Scan for the cell matching the given text and deliver its [X, Y] coordinate at center. 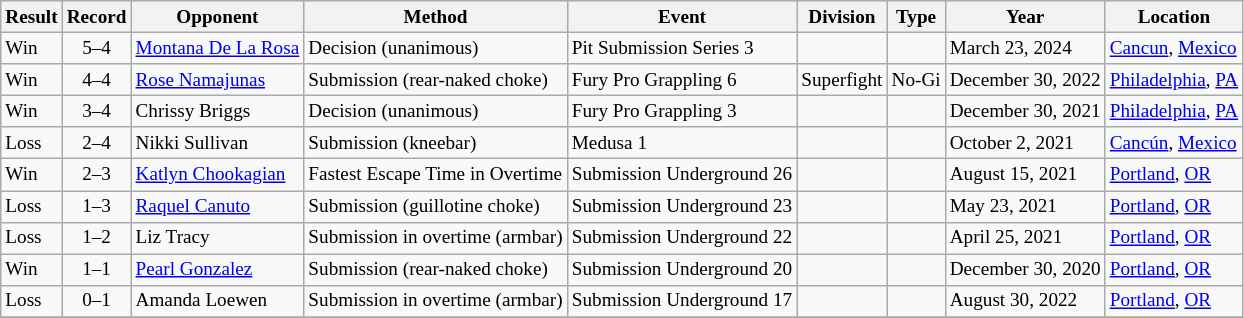
Fastest Escape Time in Overtime [436, 175]
May 23, 2021 [1025, 206]
1–2 [96, 238]
October 2, 2021 [1025, 143]
December 30, 2021 [1025, 111]
1–1 [96, 270]
Type [916, 17]
Liz Tracy [218, 238]
December 30, 2020 [1025, 270]
Method [436, 17]
Submission Underground 26 [682, 175]
Year [1025, 17]
1–3 [96, 206]
Opponent [218, 17]
Pit Submission Series 3 [682, 48]
Cancun, Mexico [1174, 48]
Chrissy Briggs [218, 111]
5–4 [96, 48]
3–4 [96, 111]
December 30, 2022 [1025, 80]
Medusa 1 [682, 143]
Submission Underground 23 [682, 206]
Submission (kneebar) [436, 143]
Montana De La Rosa [218, 48]
4–4 [96, 80]
2–4 [96, 143]
Fury Pro Grappling 6 [682, 80]
Amanda Loewen [218, 301]
2–3 [96, 175]
Rose Namajunas [218, 80]
August 15, 2021 [1025, 175]
Submission Underground 17 [682, 301]
August 30, 2022 [1025, 301]
0–1 [96, 301]
Result [32, 17]
Fury Pro Grappling 3 [682, 111]
March 23, 2024 [1025, 48]
April 25, 2021 [1025, 238]
Submission Underground 20 [682, 270]
Event [682, 17]
Submission Underground 22 [682, 238]
Record [96, 17]
Cancún, Mexico [1174, 143]
No-Gi [916, 80]
Location [1174, 17]
Submission (guillotine choke) [436, 206]
Nikki Sullivan [218, 143]
Pearl Gonzalez [218, 270]
Division [842, 17]
Superfight [842, 80]
Katlyn Chookagian [218, 175]
Raquel Canuto [218, 206]
